Output the (x, y) coordinate of the center of the cell containing the given text.  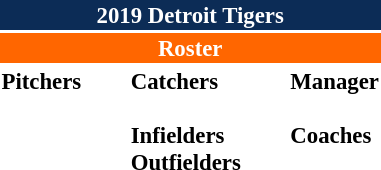
Roster (190, 48)
2019 Detroit Tigers (190, 15)
